For the text-containing cell, return its midpoint in (x, y) coordinate format. 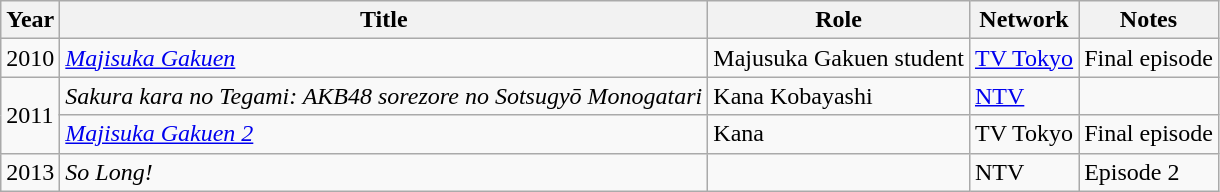
Notes (1149, 20)
Role (839, 20)
2013 (30, 172)
Title (384, 20)
Network (1024, 20)
Majisuka Gakuen 2 (384, 134)
2011 (30, 115)
Sakura kara no Tegami: AKB48 sorezore no Sotsugyō Monogatari (384, 96)
Kana (839, 134)
2010 (30, 58)
Episode 2 (1149, 172)
Year (30, 20)
Majisuka Gakuen (384, 58)
Kana Kobayashi (839, 96)
So Long! (384, 172)
Majusuka Gakuen student (839, 58)
